Provide the [x, y] coordinate of the cell's center where the given text is located.  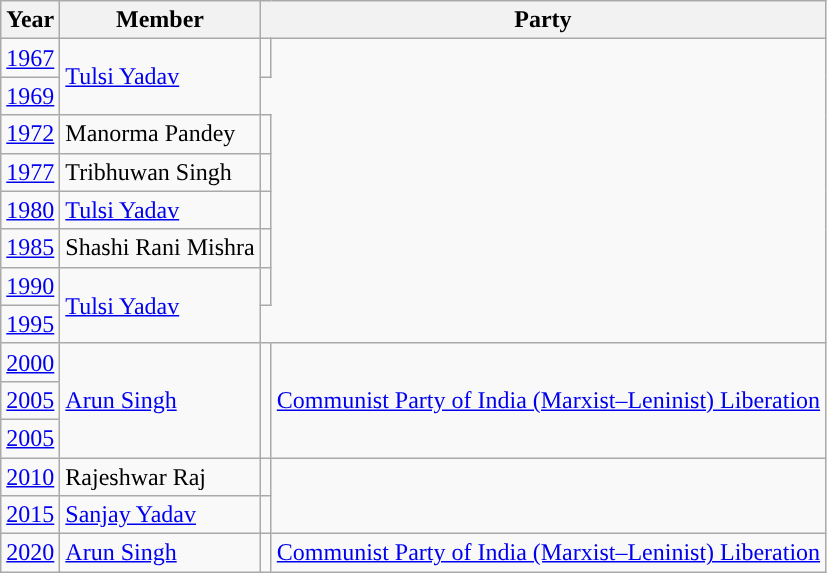
1985 [30, 248]
1969 [30, 96]
Member [160, 20]
2020 [30, 553]
2010 [30, 477]
1977 [30, 172]
2015 [30, 515]
1980 [30, 210]
Sanjay Yadav [160, 515]
Tribhuwan Singh [160, 172]
Shashi Rani Mishra [160, 248]
2000 [30, 362]
Year [30, 20]
1967 [30, 58]
1990 [30, 286]
Rajeshwar Raj [160, 477]
Manorma Pandey [160, 134]
Party [542, 20]
1995 [30, 324]
1972 [30, 134]
